Detect which cell encompasses the target text, then output its (x, y) center coordinate. 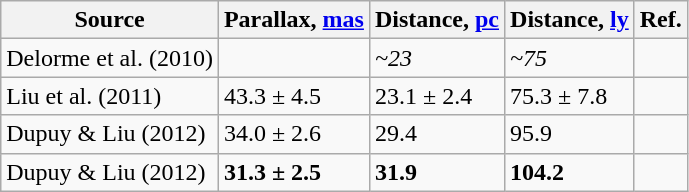
Delorme et al. (2010) (110, 58)
Parallax, mas (294, 20)
23.1 ± 2.4 (436, 96)
Distance, ly (570, 20)
Source (110, 20)
95.9 (570, 134)
Distance, pc (436, 20)
31.9 (436, 172)
~23 (436, 58)
104.2 (570, 172)
Ref. (660, 20)
~75 (570, 58)
75.3 ± 7.8 (570, 96)
43.3 ± 4.5 (294, 96)
31.3 ± 2.5 (294, 172)
Liu et al. (2011) (110, 96)
34.0 ± 2.6 (294, 134)
29.4 (436, 134)
